Extract the (x, y) coordinate from the center of the cell holding the provided text.  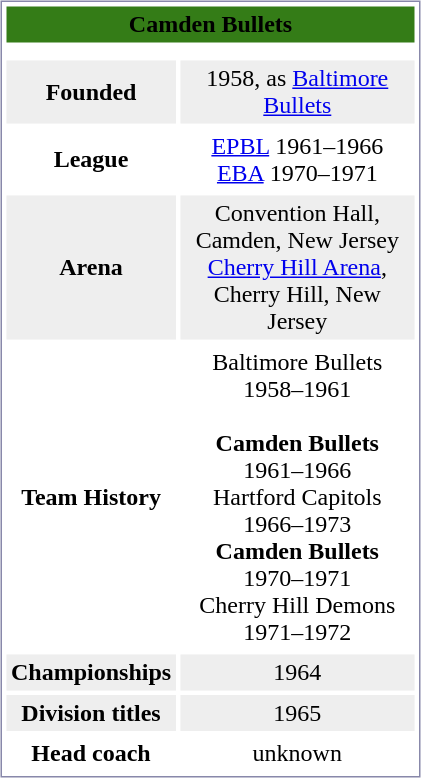
1958, as Baltimore Bullets (297, 92)
Team History (90, 497)
EPBL 1961–1966EBA 1970–1971 (297, 160)
Arena (90, 268)
League (90, 160)
Camden Bullets (210, 24)
Head coach (90, 754)
Baltimore Bullets1958–1961Camden Bullets1961–1966 Hartford Capitols 1966–1973Camden Bullets 1970–1971 Cherry Hill Demons 1971–1972 (297, 497)
Championships (90, 672)
Division titles (90, 713)
1964 (297, 672)
Convention Hall, Camden, New JerseyCherry Hill Arena, Cherry Hill, New Jersey (297, 268)
unknown (297, 754)
1965 (297, 713)
Founded (90, 92)
